From the cell containing the given text, extract its center point as [X, Y] coordinate. 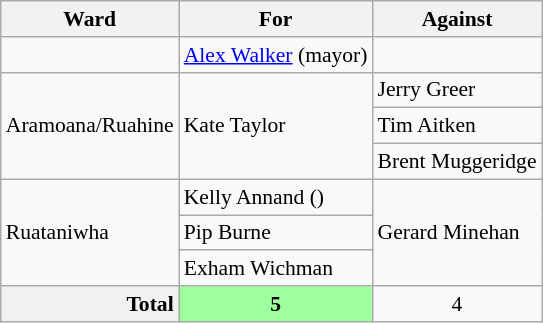
Exham Wichman [276, 269]
4 [458, 304]
Kate Taylor [276, 126]
Ward [90, 19]
Kelly Annand () [276, 197]
Alex Walker (mayor) [276, 55]
Pip Burne [276, 233]
5 [276, 304]
Against [458, 19]
Total [90, 304]
Tim Aitken [458, 126]
Jerry Greer [458, 90]
Brent Muggeridge [458, 162]
For [276, 19]
Gerard Minehan [458, 232]
Ruataniwha [90, 232]
Aramoana/Ruahine [90, 126]
